Pinpoint the cell where the given text exists, returning its [X, Y] midpoint coordinate. 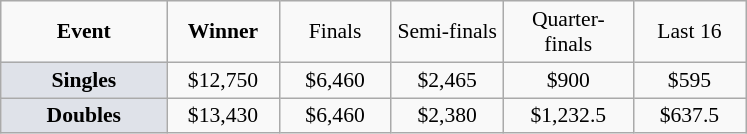
$1,232.5 [568, 116]
Winner [223, 32]
Semi-finals [447, 32]
Quarter-finals [568, 32]
Doubles [84, 116]
Event [84, 32]
Singles [84, 80]
$2,380 [447, 116]
$595 [689, 80]
Last 16 [689, 32]
$637.5 [689, 116]
$12,750 [223, 80]
$2,465 [447, 80]
Finals [335, 32]
$900 [568, 80]
$13,430 [223, 116]
